Provide the (x, y) coordinate of the cell's center where the given text is located.  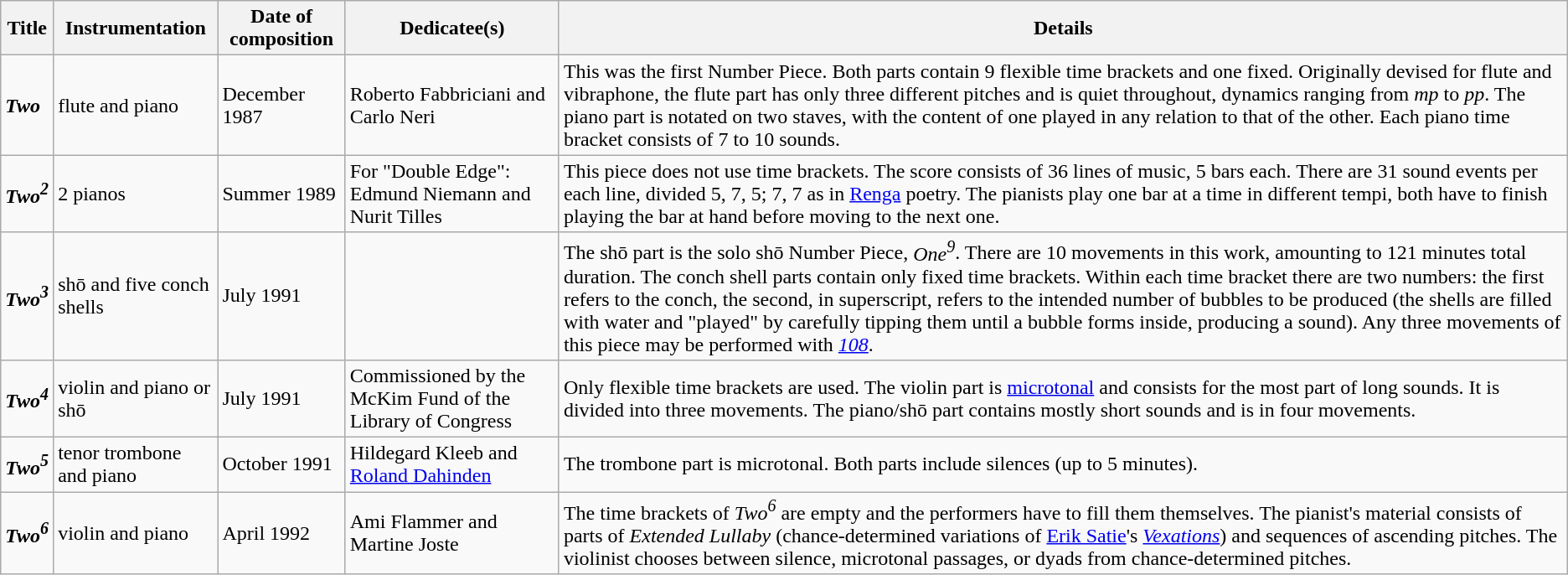
violin and piano (136, 533)
Ami Flammer and Martine Joste (452, 533)
The trombone part is microtonal. Both parts include silences (up to 5 minutes). (1063, 464)
Two (27, 106)
2 pianos (136, 194)
violin and piano or shō (136, 398)
Two6 (27, 533)
Hildegard Kleeb and Roland Dahinden (452, 464)
flute and piano (136, 106)
Date of composition (281, 28)
Two3 (27, 297)
Dedicatee(s) (452, 28)
shō and five conch shells (136, 297)
Details (1063, 28)
Summer 1989 (281, 194)
Instrumentation (136, 28)
Roberto Fabbriciani and Carlo Neri (452, 106)
For "Double Edge": Edmund Niemann and Nurit Tilles (452, 194)
Commissioned by the McKim Fund of the Library of Congress (452, 398)
Two2 (27, 194)
tenor trombone and piano (136, 464)
Title (27, 28)
December 1987 (281, 106)
Two5 (27, 464)
Two4 (27, 398)
October 1991 (281, 464)
April 1992 (281, 533)
